Return [X, Y] of the center of cell containing provided text 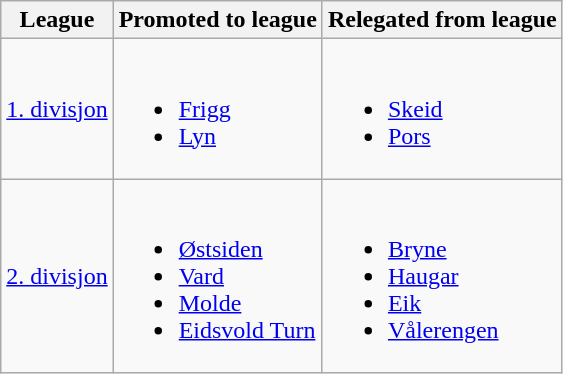
ØstsidenVardMoldeEidsvold Turn [218, 276]
Promoted to league [218, 20]
League [57, 20]
FriggLyn [218, 109]
Relegated from league [442, 20]
BryneHaugarEikVålerengen [442, 276]
SkeidPors [442, 109]
2. divisjon [57, 276]
1. divisjon [57, 109]
